Locate the cell with the specified text and output its (x, y) center coordinate. 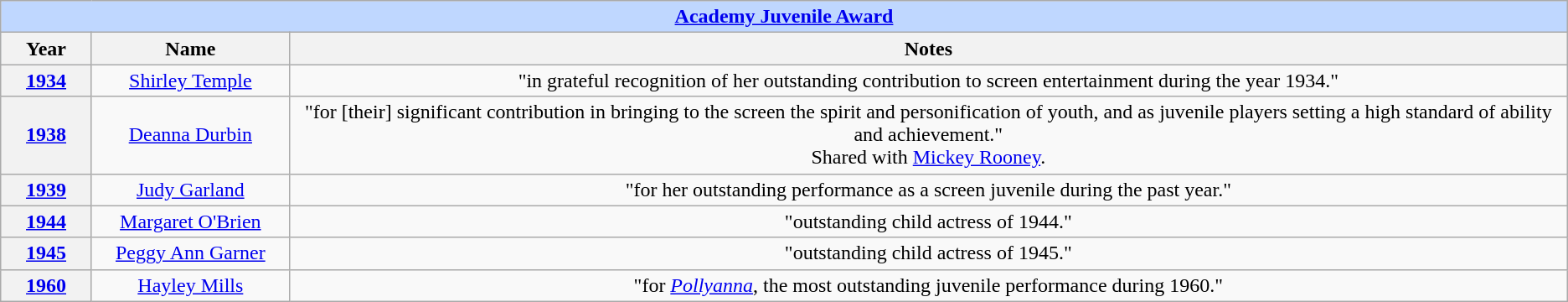
Peggy Ann Garner (190, 253)
Deanna Durbin (190, 135)
1934 (47, 81)
Judy Garland (190, 190)
Academy Juvenile Award (784, 17)
Year (47, 49)
"for Pollyanna, the most outstanding juvenile performance during 1960." (928, 285)
Notes (928, 49)
Margaret O'Brien (190, 221)
1939 (47, 190)
1938 (47, 135)
"outstanding child actress of 1945." (928, 253)
"for her outstanding performance as a screen juvenile during the past year." (928, 190)
1960 (47, 285)
"outstanding child actress of 1944." (928, 221)
Name (190, 49)
"in grateful recognition of her outstanding contribution to screen entertainment during the year 1934." (928, 81)
Shirley Temple (190, 81)
1944 (47, 221)
1945 (47, 253)
Hayley Mills (190, 285)
